Return the [x, y] coordinate for the center point of the cell that contains the specified text.  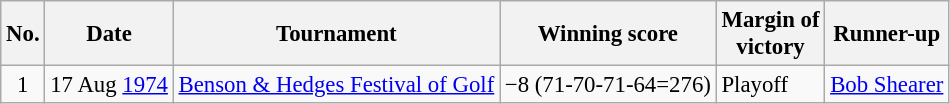
Tournament [336, 34]
Runner-up [887, 34]
Playoff [770, 85]
Winning score [608, 34]
Margin ofvictory [770, 34]
1 [23, 85]
Bob Shearer [887, 85]
No. [23, 34]
17 Aug 1974 [109, 85]
−8 (71-70-71-64=276) [608, 85]
Benson & Hedges Festival of Golf [336, 85]
Date [109, 34]
